Return (x, y) of the center of cell containing provided text 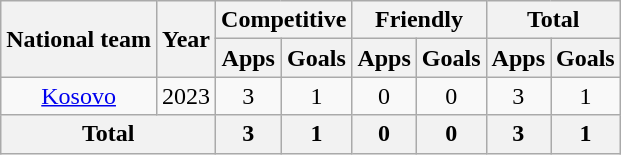
2023 (186, 96)
Year (186, 39)
Competitive (284, 20)
Kosovo (79, 96)
Friendly (419, 20)
National team (79, 39)
